Provide the (X, Y) coordinate of the cell's center where the given text is located.  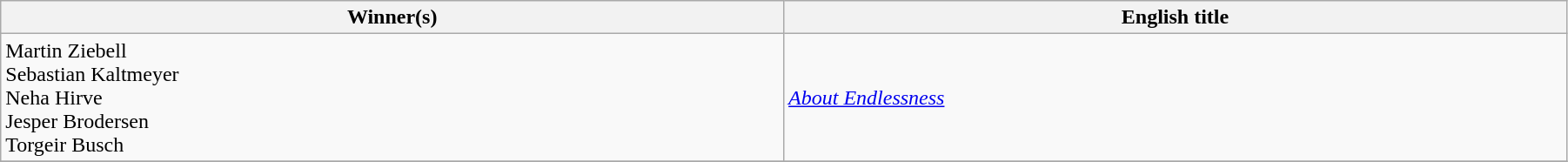
Winner(s) (392, 17)
English title (1176, 17)
About Endlessness (1176, 98)
Martin Ziebell Sebastian Kaltmeyer Neha Hirve Jesper Brodersen Torgeir Busch (392, 98)
